Identify which cell holds the provided text, then report its [X, Y] central coordinate. 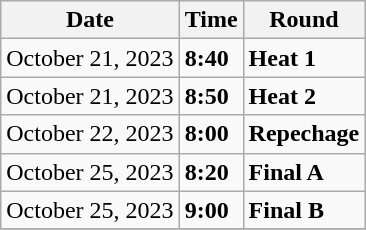
Round [304, 20]
Heat 1 [304, 58]
8:20 [211, 172]
Heat 2 [304, 96]
Final A [304, 172]
Final B [304, 210]
8:00 [211, 134]
8:40 [211, 58]
Time [211, 20]
Repechage [304, 134]
Date [90, 20]
9:00 [211, 210]
October 22, 2023 [90, 134]
8:50 [211, 96]
